Provide the [x, y] coordinate of the cell's center where the given text is located.  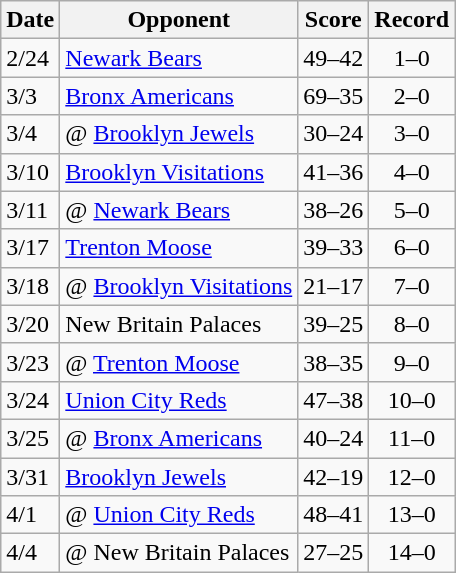
@ Bronx Americans [179, 438]
30–24 [334, 134]
3/23 [30, 362]
39–25 [334, 324]
8–0 [412, 324]
3/17 [30, 248]
@ Union City Reds [179, 515]
3/18 [30, 286]
3/4 [30, 134]
5–0 [412, 210]
Brooklyn Visitations [179, 172]
47–38 [334, 400]
69–35 [334, 96]
4–0 [412, 172]
3/3 [30, 96]
3/11 [30, 210]
3–0 [412, 134]
4/4 [30, 553]
39–33 [334, 248]
27–25 [334, 553]
38–26 [334, 210]
Date [30, 20]
Newark Bears [179, 58]
7–0 [412, 286]
9–0 [412, 362]
3/10 [30, 172]
21–17 [334, 286]
Union City Reds [179, 400]
3/20 [30, 324]
@ Trenton Moose [179, 362]
2/24 [30, 58]
@ Newark Bears [179, 210]
New Britain Palaces [179, 324]
Trenton Moose [179, 248]
48–41 [334, 515]
@ New Britain Palaces [179, 553]
13–0 [412, 515]
1–0 [412, 58]
38–35 [334, 362]
10–0 [412, 400]
Record [412, 20]
40–24 [334, 438]
Score [334, 20]
Bronx Americans [179, 96]
@ Brooklyn Visitations [179, 286]
6–0 [412, 248]
Brooklyn Jewels [179, 477]
4/1 [30, 515]
49–42 [334, 58]
14–0 [412, 553]
3/31 [30, 477]
2–0 [412, 96]
11–0 [412, 438]
41–36 [334, 172]
42–19 [334, 477]
3/24 [30, 400]
12–0 [412, 477]
Opponent [179, 20]
@ Brooklyn Jewels [179, 134]
3/25 [30, 438]
